Find where the given text appears and provide that cell's center as (x, y) coordinate. 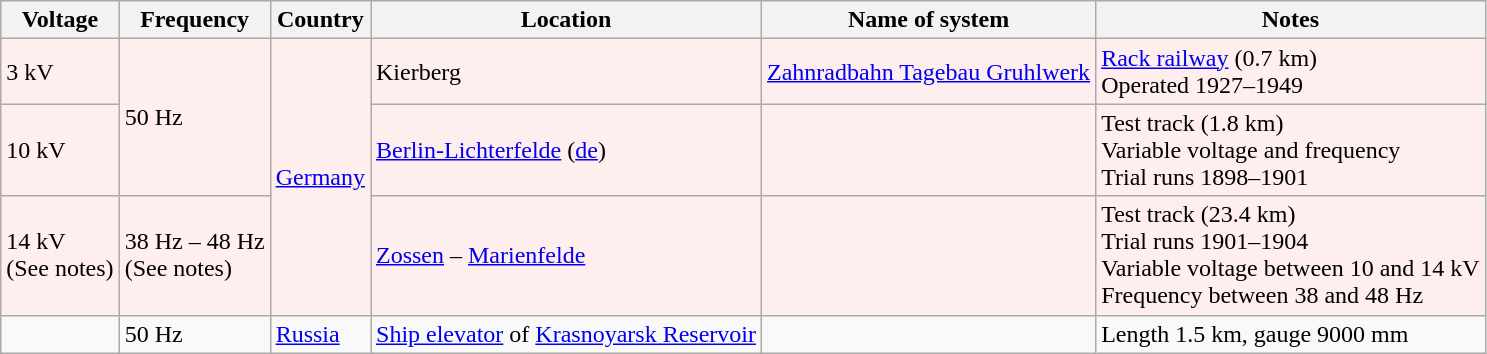
Kierberg (566, 72)
Rack railway (0.7 km)Operated 1927–1949 (1291, 72)
Zahnradbahn Tagebau Gruhlwerk (928, 72)
Zossen – Marienfelde (566, 256)
Test track (23.4 km)Trial runs 1901–1904Variable voltage between 10 and 14 kVFrequency between 38 and 48 Hz (1291, 256)
Voltage (60, 20)
38 Hz – 48 Hz(See notes) (194, 256)
Notes (1291, 20)
Length 1.5 km, gauge 9000 mm (1291, 334)
Name of system (928, 20)
10 kV (60, 150)
Country (320, 20)
14 kV(See notes) (60, 256)
Ship elevator of Krasnoyarsk Reservoir (566, 334)
Berlin-Lichterfelde (de) (566, 150)
Germany (320, 177)
Frequency (194, 20)
Location (566, 20)
Test track (1.8 km)Variable voltage and frequencyTrial runs 1898–1901 (1291, 150)
Russia (320, 334)
3 kV (60, 72)
